Scan for the cell matching the given text and deliver its (X, Y) coordinate at center. 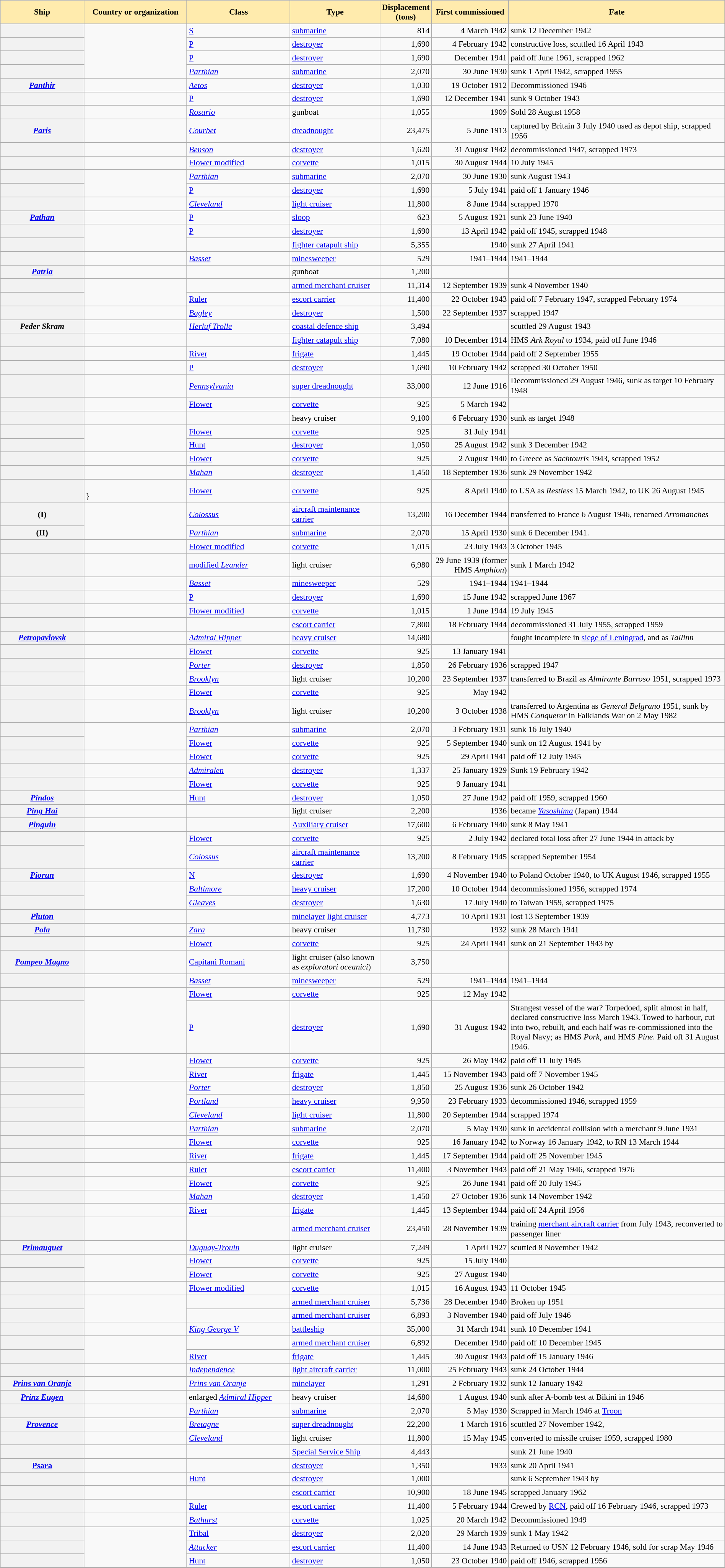
training merchant aircraft carrier from July 1943, reconverted to passenger liner (616, 1229)
9 January 1941 (470, 784)
15 April 1930 (470, 533)
Pathan (42, 218)
decommissioned 1956, scrapped 1974 (616, 889)
sunk 1 April 1942, scrapped 1955 (616, 72)
27 October 1936 (470, 1197)
2 July 1942 (470, 839)
17 September 1944 (470, 1156)
1,350 (406, 1466)
11,000 (406, 1370)
sunk 24 October 1944 (616, 1370)
31 March 1941 (470, 1329)
paid off June 1961, scrapped 1962 (616, 58)
declared total loss after 27 June 1944 in attack by (616, 839)
4,443 (406, 1452)
constructive loss, scuttled 16 April 1943 (616, 44)
1909 (470, 112)
4,773 (406, 916)
to Greece as Sachtouris 1943, scrapped 1952 (616, 459)
Independence (239, 1370)
23 October 1940 (470, 1561)
25 August 1936 (470, 1088)
Herluf Trolle (239, 327)
35,000 (406, 1329)
1,500 (406, 313)
30 August 1944 (470, 163)
18 September 1936 (470, 473)
6,980 (406, 565)
decommissioned 31 July 1955, scrapped 1959 (616, 625)
enlarged Admiral Hipper (239, 1397)
23,450 (406, 1229)
16 January 1942 (470, 1142)
Sold 28 August 1958 (616, 112)
Type (335, 12)
paid off 24 April 1956 (616, 1210)
6 February 1940 (470, 825)
22,200 (406, 1425)
29 March 1939 (470, 1534)
29 June 1939 (former HMS Amphion) (470, 565)
6,893 (406, 1316)
paid off 12 July 1945 (616, 757)
converted to missile cruiser 1959, scrapped 1980 (616, 1438)
27 August 1940 (470, 1275)
Panthir (42, 85)
2,200 (406, 811)
Aetos (239, 85)
sunk August 1943 (616, 177)
Bretagne (239, 1425)
Benson (239, 150)
sunk 27 April 1941 (616, 245)
decommissioned 1946, scrapped 1959 (616, 1101)
15 November 1943 (470, 1074)
Broken up 1951 (616, 1302)
7,249 (406, 1248)
1940 (470, 245)
Peder Skram (42, 327)
28 December 1940 (470, 1302)
1 August 1940 (470, 1397)
Class (239, 12)
sunk on 12 August 1941 by (616, 743)
Crewed by RCN, paid off 16 February 1946, scrapped 1973 (616, 1506)
Portland (239, 1101)
3 October 1938 (470, 711)
Pindos (42, 798)
3 October 1945 (616, 547)
814 (406, 31)
25 February 1943 (470, 1370)
1,630 (406, 903)
sunk 3 December 1942 (616, 445)
2,020 (406, 1534)
Pennsylvania (239, 385)
(I) (42, 514)
King George V (239, 1329)
16 December 1944 (470, 514)
20 September 1944 (470, 1115)
Patria (42, 272)
23,475 (406, 131)
22 October 1943 (470, 299)
10 December 1914 (470, 340)
19 July 1945 (616, 611)
20 March 1942 (470, 1520)
18 February 1944 (470, 625)
Baltimore (239, 889)
8 June 1944 (470, 204)
paid off 1959, scrapped 1960 (616, 798)
Admiral Hipper (239, 638)
scrapped September 1954 (616, 857)
sunk 29 November 1942 (616, 473)
25 August 1942 (470, 445)
Decommissioned 1949 (616, 1520)
5,736 (406, 1302)
paid off 20 July 1945 (616, 1183)
11,730 (406, 930)
sunk 12 December 1942 (616, 31)
N (239, 875)
4 February 1942 (470, 44)
Psara (42, 1466)
2 February 1932 (470, 1384)
to Norway 16 January 1942, to RN 13 March 1944 (616, 1142)
Attacker (239, 1547)
Provence (42, 1425)
sunk 6 September 1943 by (616, 1479)
Returned to USN 12 February 1946, sold for scrap May 1946 (616, 1547)
19 October 1944 (470, 354)
sunk on 21 September 1943 by (616, 944)
First commissioned (470, 12)
Pinguin (42, 825)
15 May 1945 (470, 1438)
1,055 (406, 112)
Auxiliary cruiser (335, 825)
1 March 1916 (470, 1425)
minelayer (335, 1384)
fought incomplete in siege of Leningrad, and as Tallinn (616, 638)
sunk 4 November 1940 (616, 286)
transferred to France 6 August 1946, renamed Arromanches (616, 514)
paid off 1 January 1946 (616, 190)
to USA as Restless 15 March 1942, to UK 26 August 1945 (616, 491)
2 August 1940 (470, 459)
26 February 1936 (470, 665)
S (239, 31)
5 September 1940 (470, 743)
12 September 1939 (470, 286)
14 June 1943 (470, 1547)
Country or organization (135, 12)
13 September 1944 (470, 1210)
Ship (42, 12)
22 September 1937 (470, 313)
16 August 1943 (470, 1288)
HMS Ark Royal to 1934, paid off June 1946 (616, 340)
12 May 1942 (470, 994)
sunk in accidental collision with a merchant 9 June 1931 (616, 1129)
10 February 1942 (470, 368)
31 July 1941 (470, 432)
Special Service Ship (335, 1452)
paid off 7 February 1947, scrapped February 1974 (616, 299)
sunk 1 March 1942 (616, 565)
9,100 (406, 418)
Decommissioned 29 August 1946, sunk as target 10 February 1948 (616, 385)
Piorun (42, 875)
December 1940 (470, 1343)
Bagley (239, 313)
to Taiwan 1959, scrapped 1975 (616, 903)
17 July 1940 (470, 903)
12 December 1941 (470, 99)
sunk 12 January 1942 (616, 1384)
Gleaves (239, 903)
23 July 1943 (470, 547)
paid off 1946, scrapped 1956 (616, 1561)
4 March 1942 (470, 31)
5,355 (406, 245)
light aircraft carrier (335, 1370)
8 February 1945 (470, 857)
1,030 (406, 85)
11 October 1945 (616, 1288)
5 August 1921 (470, 218)
10,900 (406, 1493)
paid off 21 May 1946, scrapped 1976 (616, 1169)
sunk as target 1948 (616, 418)
29 April 1941 (470, 757)
1,337 (406, 771)
transferred to Argentina as General Belgrano 1951, sunk by HMS Conqueror in Falklands War on 2 May 1982 (616, 711)
scuttled 29 August 1943 (616, 327)
Fate (616, 12)
10 July 1945 (616, 163)
scuttled 8 November 1942 (616, 1248)
Primauguet (42, 1248)
1,291 (406, 1384)
7,800 (406, 625)
1,200 (406, 272)
transferred to Brazil as Almirante Barroso 1951, scrapped 1973 (616, 679)
27 June 1942 (470, 798)
sunk 1 May 1942 (616, 1534)
sunk 14 November 1942 (616, 1197)
4 November 1940 (470, 875)
paid off 10 December 1945 (616, 1343)
1,620 (406, 150)
3,494 (406, 327)
paid off 15 January 1946 (616, 1357)
5 June 1913 (470, 131)
lost 13 September 1939 (616, 916)
light cruiser (also known as exploratori oceanici) (335, 962)
1,000 (406, 1479)
1932 (470, 930)
26 June 1941 (470, 1183)
scrapped 1970 (616, 204)
17,600 (406, 825)
battleship (335, 1329)
dreadnought (335, 131)
minelayer light cruiser (335, 916)
Tribal (239, 1534)
3 November 1940 (470, 1316)
1,025 (406, 1520)
to Poland October 1940, to UK August 1946, scrapped 1955 (616, 875)
May 1942 (470, 693)
Duguay-Trouin (239, 1248)
Prinz Eugen (42, 1397)
5 February 1944 (470, 1506)
} (135, 491)
scuttled 27 November 1942, (616, 1425)
13 January 1941 (470, 652)
sunk 10 December 1941 (616, 1329)
10 October 1944 (470, 889)
28 November 1939 (470, 1229)
captured by Britain 3 July 1940 used as depot ship, scrapped 1956 (616, 131)
6,892 (406, 1343)
sunk 6 December 1941. (616, 533)
scrapped January 1962 (616, 1493)
9,950 (406, 1101)
Pompeo Magno (42, 962)
decommissioned 1947, scrapped 1973 (616, 150)
modified Leander (239, 565)
3 February 1931 (470, 730)
Ping Hai (42, 811)
30 August 1943 (470, 1357)
1936 (470, 811)
Paris (42, 131)
23 February 1933 (470, 1101)
12 June 1916 (470, 385)
paid off 25 November 1945 (616, 1156)
coastal defence ship (335, 327)
scrapped June 1967 (616, 597)
3 November 1943 (470, 1169)
sunk 26 October 1942 (616, 1088)
sunk 23 June 1940 (616, 218)
paid off 11 July 1945 (616, 1061)
paid off 2 September 1955 (616, 354)
Decommissioned 1946 (616, 85)
Capitani Romani (239, 962)
Scrapped in March 1946 at Troon (616, 1411)
3,750 (406, 962)
1 June 1944 (470, 611)
paid off July 1946 (616, 1316)
8 April 1940 (470, 491)
26 May 1942 (470, 1061)
5 March 1942 (470, 405)
24 April 1941 (470, 944)
paid off 1945, scrapped 1948 (616, 231)
sunk 9 October 1943 (616, 99)
13 April 1942 (470, 231)
sunk 16 July 1940 (616, 730)
Pola (42, 930)
19 October 1912 (470, 85)
5 July 1941 (470, 190)
23 September 1937 (470, 679)
(II) (42, 533)
Admiralen (239, 771)
sloop (335, 218)
33,000 (406, 385)
Courbet (239, 131)
sunk 8 May 1941 (616, 825)
December 1941 (470, 58)
Displacement (tons) (406, 12)
18 June 1945 (470, 1493)
scrapped 30 October 1950 (616, 368)
17,200 (406, 889)
10 April 1931 (470, 916)
sunk after A-bomb test at Bikini in 1946 (616, 1397)
7,080 (406, 340)
25 January 1929 (470, 771)
sunk 21 June 1940 (616, 1452)
6 February 1930 (470, 418)
became Yasoshima (Japan) 1944 (616, 811)
Rosario (239, 112)
Petropavlovsk (42, 638)
sunk 20 April 1941 (616, 1466)
Zara (239, 930)
623 (406, 218)
Bathurst (239, 1520)
15 June 1942 (470, 597)
1933 (470, 1466)
Sunk 19 February 1942 (616, 771)
sunk 28 March 1941 (616, 930)
paid off 7 November 1945 (616, 1074)
11,314 (406, 286)
Pluton (42, 916)
1 April 1927 (470, 1248)
scrapped 1974 (616, 1115)
15 July 1940 (470, 1261)
